Detect which cell encompasses the target text, then output its (x, y) center coordinate. 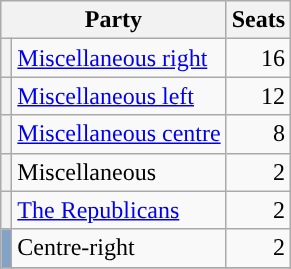
Seats (258, 20)
Centre-right (119, 248)
Miscellaneous centre (119, 134)
16 (258, 58)
Miscellaneous (119, 172)
Miscellaneous left (119, 96)
Party (114, 20)
12 (258, 96)
The Republicans (119, 210)
8 (258, 134)
Miscellaneous right (119, 58)
